Output the (X, Y) coordinate of the center of the cell containing the given text.  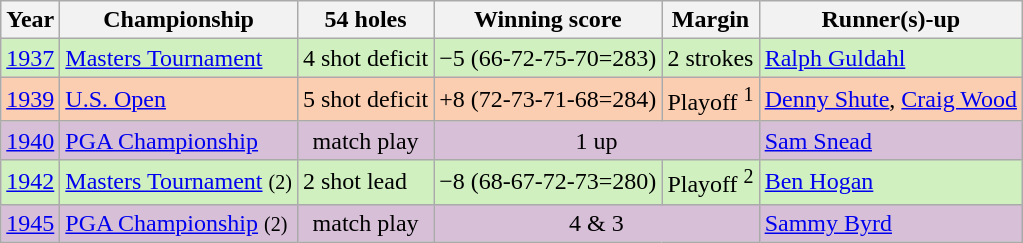
2 shot lead (365, 182)
Denny Shute, Craig Wood (890, 100)
2 strokes (710, 58)
Masters Tournament (2) (179, 182)
5 shot deficit (365, 100)
Playoff 2 (710, 182)
1939 (30, 100)
1945 (30, 223)
Playoff 1 (710, 100)
Ralph Guldahl (890, 58)
PGA Championship (179, 140)
−8 (68-67-72-73=280) (548, 182)
1 up (596, 140)
4 shot deficit (365, 58)
−5 (66-72-75-70=283) (548, 58)
Masters Tournament (179, 58)
Sam Snead (890, 140)
Year (30, 20)
1940 (30, 140)
Winning score (548, 20)
U.S. Open (179, 100)
Ben Hogan (890, 182)
Margin (710, 20)
1937 (30, 58)
Sammy Byrd (890, 223)
PGA Championship (2) (179, 223)
4 & 3 (596, 223)
Championship (179, 20)
+8 (72-73-71-68=284) (548, 100)
1942 (30, 182)
Runner(s)-up (890, 20)
54 holes (365, 20)
